Output the [X, Y] coordinate of the center of the cell containing the given text.  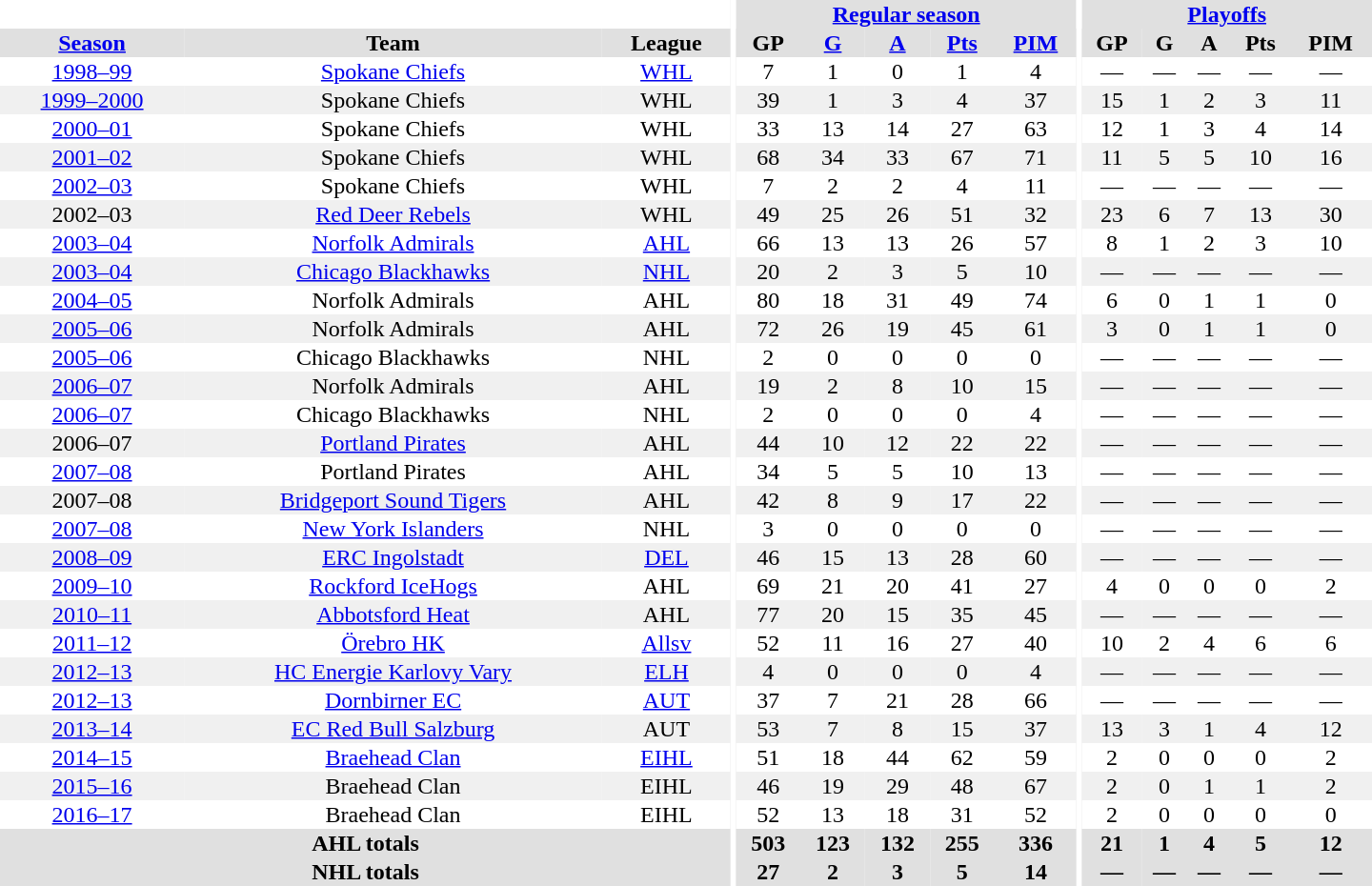
2013–14 [91, 729]
EC Red Bull Salzburg [393, 729]
2016–17 [91, 815]
Örebro HK [393, 643]
62 [962, 757]
2004–05 [91, 300]
80 [768, 300]
1998–99 [91, 71]
503 [768, 843]
New York Islanders [393, 529]
2010–11 [91, 614]
9 [898, 500]
68 [768, 157]
60 [1036, 557]
Bridgeport Sound Tigers [393, 500]
69 [768, 586]
40 [1036, 643]
AHL totals [366, 843]
Rockford IceHogs [393, 586]
61 [1036, 329]
132 [898, 843]
72 [768, 329]
Team [393, 43]
30 [1330, 214]
Regular season [906, 14]
Abbotsford Heat [393, 614]
336 [1036, 843]
2008–09 [91, 557]
2009–10 [91, 586]
255 [962, 843]
41 [962, 586]
2015–16 [91, 786]
32 [1036, 214]
39 [768, 100]
2001–02 [91, 157]
25 [833, 214]
59 [1036, 757]
ERC Ingolstadt [393, 557]
DEL [667, 557]
35 [962, 614]
57 [1036, 243]
23 [1111, 214]
2011–12 [91, 643]
HC Energie Karlovy Vary [393, 672]
17 [962, 500]
League [667, 43]
Red Deer Rebels [393, 214]
77 [768, 614]
2000–01 [91, 129]
123 [833, 843]
2014–15 [91, 757]
63 [1036, 129]
48 [962, 786]
74 [1036, 300]
29 [898, 786]
ELH [667, 672]
1999–2000 [91, 100]
Allsv [667, 643]
42 [768, 500]
71 [1036, 157]
NHL totals [366, 872]
Playoffs [1227, 14]
53 [768, 729]
Season [91, 43]
Dornbirner EC [393, 700]
